Return [X, Y] of the center of cell containing provided text 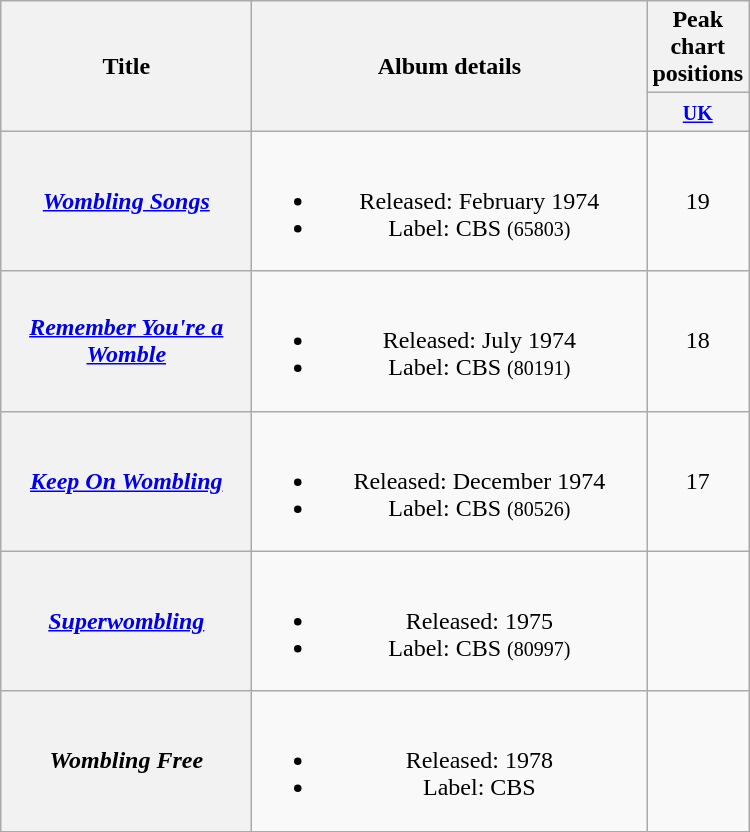
Peak chart positions [698, 47]
Superwombling [126, 621]
Album details [450, 66]
UK [698, 112]
18 [698, 341]
Released: 1975Label: CBS (80997) [450, 621]
17 [698, 481]
Released: July 1974Label: CBS (80191) [450, 341]
Wombling Free [126, 761]
Keep On Wombling [126, 481]
Remember You're a Womble [126, 341]
19 [698, 201]
Released: 1978Label: CBS [450, 761]
Released: December 1974Label: CBS (80526) [450, 481]
Released: February 1974Label: CBS (65803) [450, 201]
Wombling Songs [126, 201]
Title [126, 66]
